Return (X, Y) of the center of cell containing provided text 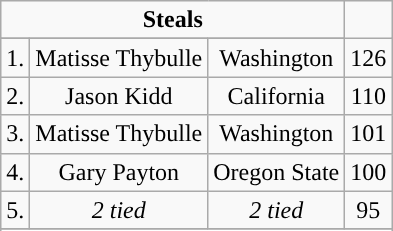
5. (16, 210)
Oregon State (276, 172)
95 (368, 210)
101 (368, 134)
4. (16, 172)
2. (16, 96)
1. (16, 58)
Jason Kidd (119, 96)
Steals (173, 20)
100 (368, 172)
3. (16, 134)
110 (368, 96)
126 (368, 58)
Gary Payton (119, 172)
California (276, 96)
